Locate the cell with the specified text and output its (X, Y) center coordinate. 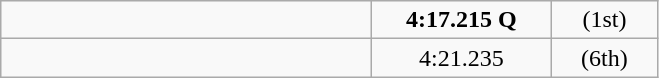
4:21.235 (462, 58)
(6th) (604, 58)
(1st) (604, 20)
4:17.215 Q (462, 20)
